Determine the [x, y] coordinate at the center of the cell enclosing the given text.  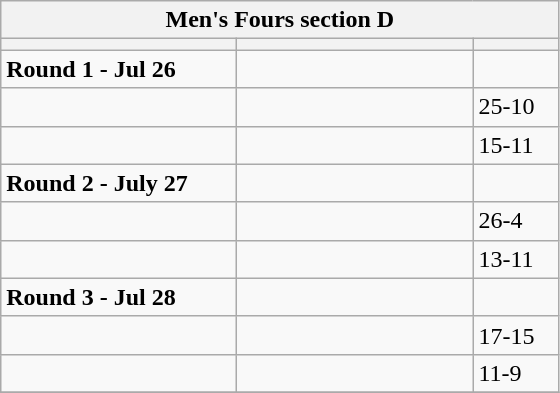
26-4 [516, 221]
Round 1 - Jul 26 [119, 69]
17-15 [516, 335]
Round 2 - July 27 [119, 183]
13-11 [516, 259]
Round 3 - Jul 28 [119, 297]
11-9 [516, 373]
Men's Fours section D [280, 20]
15-11 [516, 145]
25-10 [516, 107]
